Scan for the cell matching the given text and deliver its (x, y) coordinate at center. 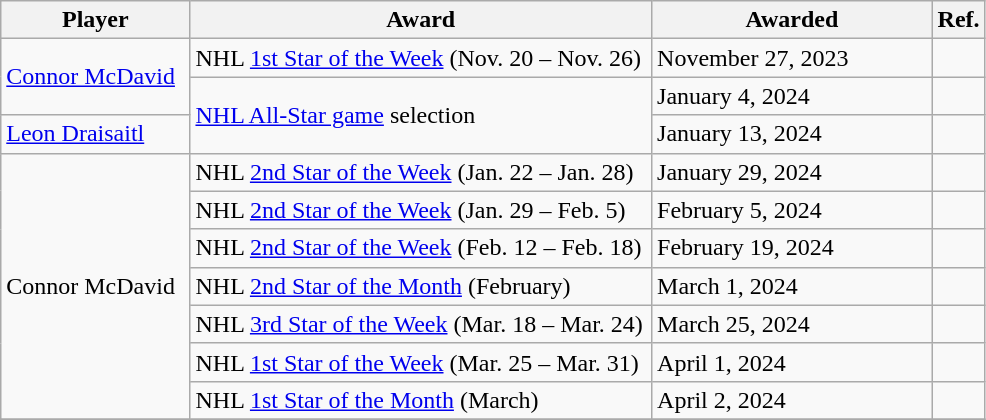
March 25, 2024 (792, 324)
April 1, 2024 (792, 362)
NHL 1st Star of the Week (Nov. 20 – Nov. 26) (421, 58)
November 27, 2023 (792, 58)
January 13, 2024 (792, 134)
February 5, 2024 (792, 210)
January 4, 2024 (792, 96)
NHL 2nd Star of the Week (Jan. 22 – Jan. 28) (421, 172)
NHL 1st Star of the Month (March) (421, 400)
NHL 2nd Star of the Month (February) (421, 286)
Ref. (958, 20)
Leon Draisaitl (96, 134)
NHL 1st Star of the Week (Mar. 25 – Mar. 31) (421, 362)
February 19, 2024 (792, 248)
NHL All-Star game selection (421, 115)
NHL 2nd Star of the Week (Feb. 12 – Feb. 18) (421, 248)
Award (421, 20)
March 1, 2024 (792, 286)
January 29, 2024 (792, 172)
Awarded (792, 20)
Player (96, 20)
NHL 2nd Star of the Week (Jan. 29 – Feb. 5) (421, 210)
NHL 3rd Star of the Week (Mar. 18 – Mar. 24) (421, 324)
April 2, 2024 (792, 400)
